Extract the (x, y) coordinate from the center of the cell holding the provided text.  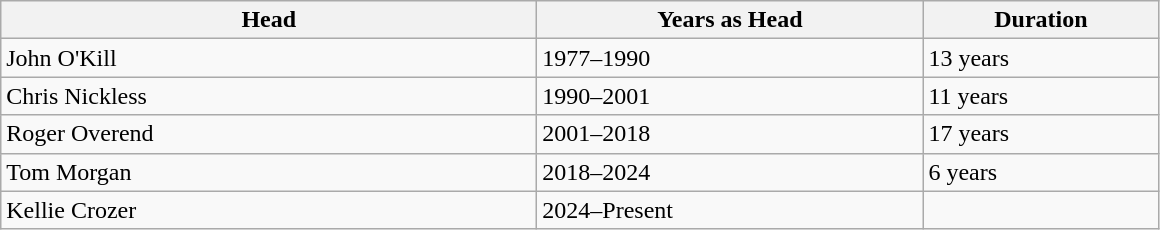
13 years (1041, 58)
1977–1990 (730, 58)
2001–2018 (730, 134)
Years as Head (730, 20)
1990–2001 (730, 96)
John O'Kill (269, 58)
Roger Overend (269, 134)
Chris Nickless (269, 96)
Head (269, 20)
17 years (1041, 134)
2024–Present (730, 210)
6 years (1041, 172)
Tom Morgan (269, 172)
2018–2024 (730, 172)
11 years (1041, 96)
Duration (1041, 20)
Kellie Crozer (269, 210)
